Identify which cell holds the provided text, then report its [x, y] central coordinate. 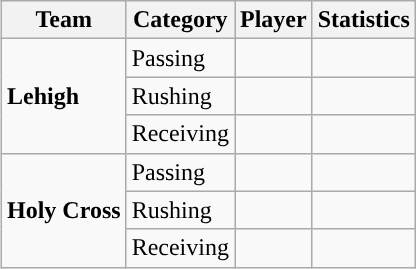
Team [64, 20]
Category [180, 20]
Holy Cross [64, 210]
Statistics [364, 20]
Player [273, 20]
Lehigh [64, 96]
